Output the (x, y) coordinate of the center of the cell containing the given text.  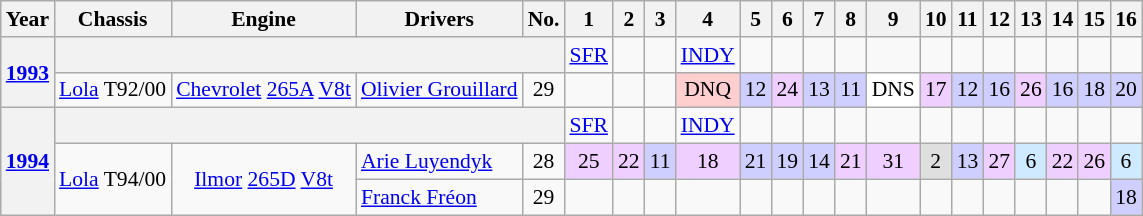
DNS (894, 90)
10 (936, 19)
Franck Fréon (440, 197)
Chevrolet 265A V8t (264, 90)
Year (28, 19)
17 (936, 90)
Engine (264, 19)
Chassis (112, 19)
28 (544, 162)
DNQ (708, 90)
Lola T94/00 (112, 180)
Ilmor 265D V8t (264, 180)
20 (1126, 90)
4 (708, 19)
Arie Luyendyk (440, 162)
31 (894, 162)
15 (1094, 19)
1994 (28, 162)
9 (894, 19)
1 (588, 19)
24 (787, 90)
Drivers (440, 19)
25 (588, 162)
8 (851, 19)
7 (819, 19)
No. (544, 19)
27 (999, 162)
1993 (28, 72)
3 (660, 19)
5 (756, 19)
Olivier Grouillard (440, 90)
Lola T92/00 (112, 90)
19 (787, 162)
